Pinpoint the cell where the given text exists, returning its [X, Y] midpoint coordinate. 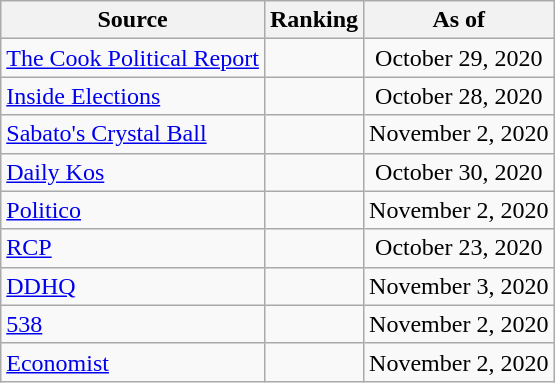
October 29, 2020 [459, 58]
October 30, 2020 [459, 172]
Economist [133, 362]
Daily Kos [133, 172]
RCP [133, 248]
Politico [133, 210]
DDHQ [133, 286]
As of [459, 20]
Ranking [314, 20]
November 3, 2020 [459, 286]
538 [133, 324]
Sabato's Crystal Ball [133, 134]
Inside Elections [133, 96]
Source [133, 20]
October 28, 2020 [459, 96]
The Cook Political Report [133, 58]
October 23, 2020 [459, 248]
